Pinpoint the cell where the given text exists, returning its [X, Y] midpoint coordinate. 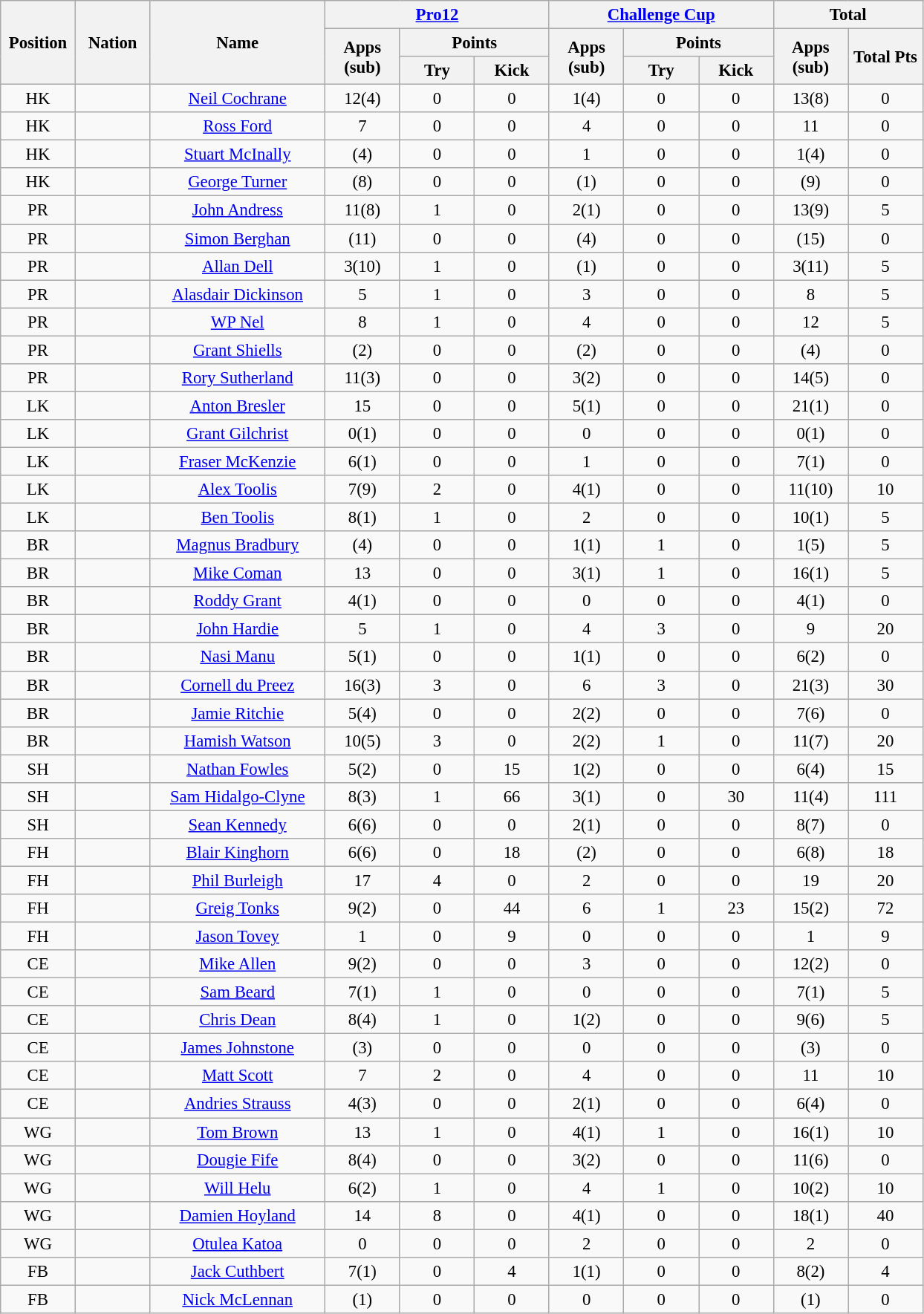
12 [811, 322]
15(2) [811, 908]
Total [848, 15]
Otulea Katoa [238, 1243]
3(10) [362, 266]
Neil Cochrane [238, 99]
72 [885, 908]
(15) [811, 238]
16(3) [362, 685]
(8) [362, 182]
Alex Toolis [238, 490]
Andries Strauss [238, 1104]
Ross Ford [238, 126]
Pro12 [437, 15]
40 [885, 1215]
10(2) [811, 1188]
Chris Dean [238, 1020]
Phil Burleigh [238, 880]
John Hardie [238, 629]
4(3) [362, 1104]
Anton Bresler [238, 406]
5(2) [362, 769]
10(5) [362, 741]
111 [885, 797]
Nasi Manu [238, 657]
Hamish Watson [238, 741]
John Andress [238, 210]
Damien Hoyland [238, 1215]
13(8) [811, 99]
1(5) [811, 545]
Rory Sutherland [238, 378]
George Turner [238, 182]
23 [735, 908]
11(7) [811, 741]
19 [811, 880]
11(8) [362, 210]
Nick McLennan [238, 1299]
11(6) [811, 1159]
18(1) [811, 1215]
Mike Coman [238, 573]
Roddy Grant [238, 601]
Allan Dell [238, 266]
Name [238, 43]
WP Nel [238, 322]
21(3) [811, 685]
12(2) [811, 964]
6(1) [362, 461]
13(9) [811, 210]
8(2) [811, 1272]
12(4) [362, 99]
17 [362, 880]
66 [513, 797]
Jamie Ritchie [238, 713]
8(3) [362, 797]
14 [362, 1215]
10(1) [811, 518]
Matt Scott [238, 1076]
Challenge Cup [661, 15]
8(1) [362, 518]
Grant Shiells [238, 350]
Sam Hidalgo-Clyne [238, 797]
5(4) [362, 713]
Nation [113, 43]
Sean Kennedy [238, 824]
Fraser McKenzie [238, 461]
7(6) [811, 713]
11(4) [811, 797]
Sam Beard [238, 992]
Stuart McInally [238, 155]
Nathan Fowles [238, 769]
Alasdair Dickinson [238, 294]
Dougie Fife [238, 1159]
James Johnstone [238, 1048]
Jason Tovey [238, 937]
21(1) [811, 406]
Blair Kinghorn [238, 853]
(11) [362, 238]
Jack Cuthbert [238, 1272]
14(5) [811, 378]
Cornell du Preez [238, 685]
7(9) [362, 490]
44 [513, 908]
Will Helu [238, 1188]
3(11) [811, 266]
8(7) [811, 824]
Tom Brown [238, 1132]
11(3) [362, 378]
6(8) [811, 853]
Magnus Bradbury [238, 545]
11(10) [811, 490]
Position [39, 43]
Greig Tonks [238, 908]
(9) [811, 182]
9(6) [811, 1020]
Mike Allen [238, 964]
Total Pts [885, 56]
Grant Gilchrist [238, 434]
Simon Berghan [238, 238]
Ben Toolis [238, 518]
